Locate the cell with the specified text and output its (X, Y) center coordinate. 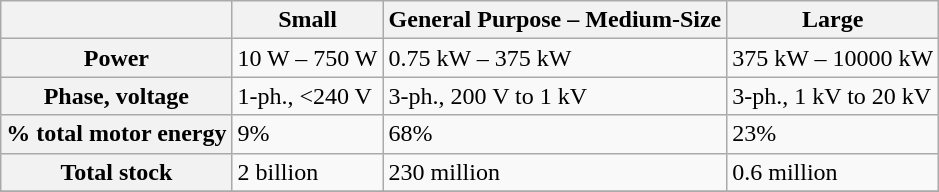
Phase, voltage (116, 96)
375 kW – 10000 kW (833, 58)
9% (308, 134)
3-ph., 200 V to 1 kV (555, 96)
Small (308, 20)
1-ph., <240 V (308, 96)
Total stock (116, 172)
0.6 million (833, 172)
Power (116, 58)
68% (555, 134)
General Purpose – Medium-Size (555, 20)
230 million (555, 172)
Large (833, 20)
3-ph., 1 kV to 20 kV (833, 96)
0.75 kW – 375 kW (555, 58)
10 W – 750 W (308, 58)
2 billion (308, 172)
% total motor energy (116, 134)
23% (833, 134)
